Find where the given text appears and provide that cell's center as (X, Y) coordinate. 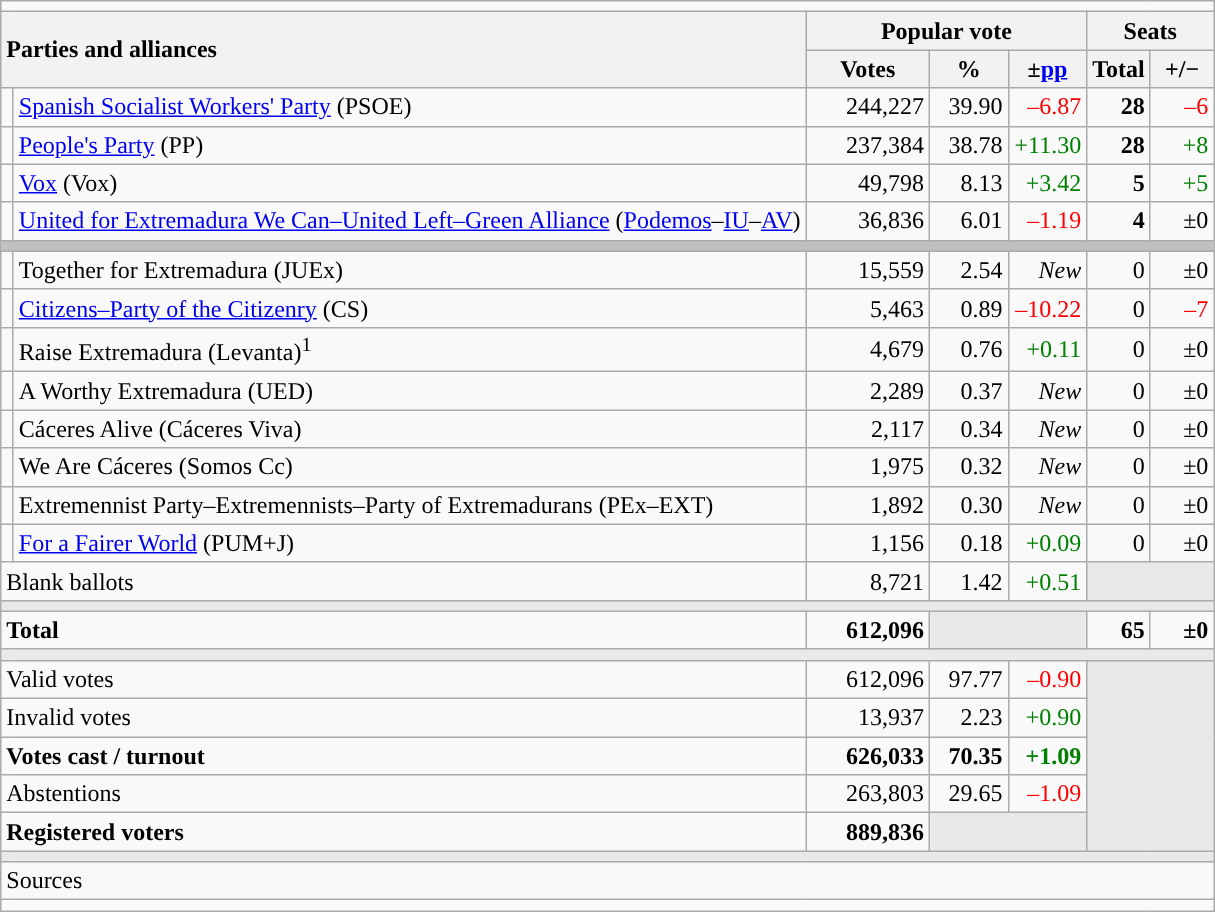
39.90 (970, 107)
For a Fairer World (PUM+J) (410, 543)
0.30 (970, 505)
8.13 (970, 183)
±pp (1048, 69)
4 (1119, 221)
Vox (Vox) (410, 183)
–7 (1182, 308)
A Worthy Extremadura (UED) (410, 391)
15,559 (868, 270)
Invalid votes (404, 718)
Abstentions (404, 794)
+/− (1182, 69)
+8 (1182, 145)
People's Party (PP) (410, 145)
+0.51 (1048, 581)
Registered voters (404, 832)
+0.90 (1048, 718)
5 (1119, 183)
97.77 (970, 679)
–6.87 (1048, 107)
Raise Extremadura (Levanta)1 (410, 350)
2,117 (868, 429)
+3.42 (1048, 183)
Votes cast / turnout (404, 756)
+0.11 (1048, 350)
29.65 (970, 794)
Cáceres Alive (Cáceres Viva) (410, 429)
Parties and alliances (404, 50)
0.18 (970, 543)
6.01 (970, 221)
2.54 (970, 270)
65 (1119, 630)
Votes (868, 69)
Citizens–Party of the Citizenry (CS) (410, 308)
70.35 (970, 756)
4,679 (868, 350)
0.32 (970, 467)
–1.19 (1048, 221)
626,033 (868, 756)
8,721 (868, 581)
263,803 (868, 794)
Seats (1150, 31)
Popular vote (946, 31)
United for Extremadura We Can–United Left–Green Alliance (Podemos–IU–AV) (410, 221)
Blank ballots (404, 581)
1.42 (970, 581)
5,463 (868, 308)
2,289 (868, 391)
Valid votes (404, 679)
–1.09 (1048, 794)
+0.09 (1048, 543)
0.34 (970, 429)
We Are Cáceres (Somos Cc) (410, 467)
889,836 (868, 832)
13,937 (868, 718)
1,975 (868, 467)
–6 (1182, 107)
+11.30 (1048, 145)
Together for Extremadura (JUEx) (410, 270)
% (970, 69)
49,798 (868, 183)
0.76 (970, 350)
+1.09 (1048, 756)
+5 (1182, 183)
Extremennist Party–Extremennists–Party of Extremadurans (PEx–EXT) (410, 505)
0.37 (970, 391)
38.78 (970, 145)
1,156 (868, 543)
1,892 (868, 505)
Spanish Socialist Workers' Party (PSOE) (410, 107)
0.89 (970, 308)
2.23 (970, 718)
–10.22 (1048, 308)
–0.90 (1048, 679)
Sources (608, 881)
244,227 (868, 107)
36,836 (868, 221)
237,384 (868, 145)
